Find where the given text appears and provide that cell's center as (x, y) coordinate. 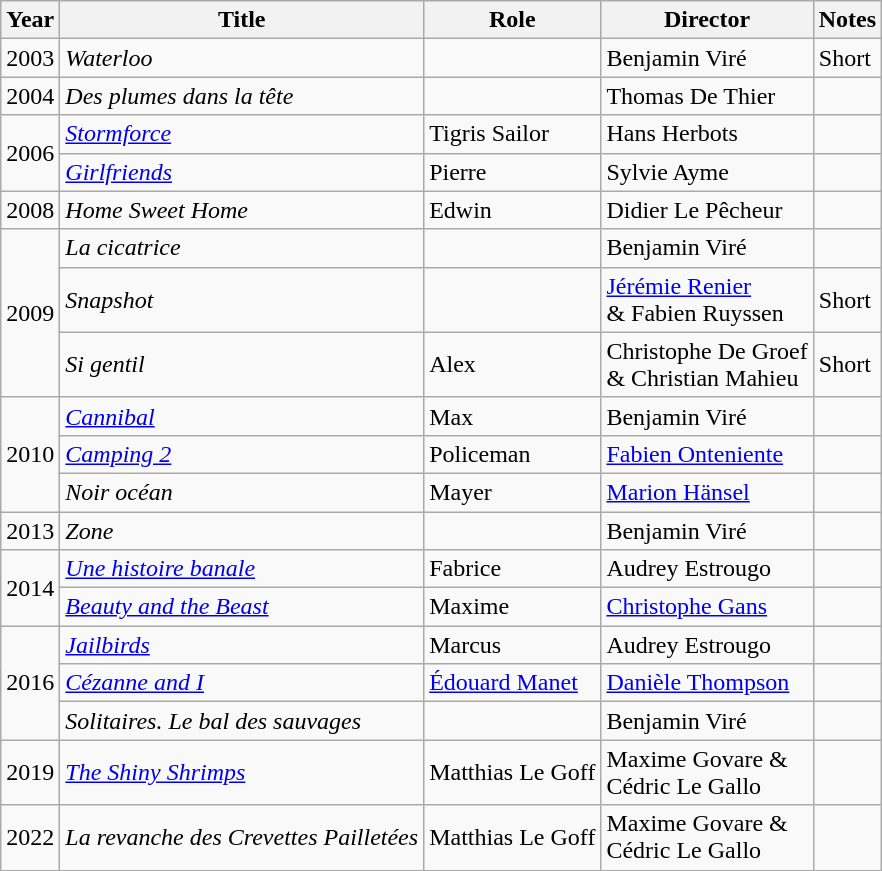
2003 (30, 58)
2019 (30, 772)
2010 (30, 454)
Director (707, 20)
Tigris Sailor (512, 134)
Christophe Gans (707, 607)
Sylvie Ayme (707, 172)
2013 (30, 531)
Girlfriends (242, 172)
2016 (30, 683)
Camping 2 (242, 454)
Danièle Thompson (707, 683)
Une histoire banale (242, 569)
Jérémie Renier & Fabien Ruyssen (707, 300)
Des plumes dans la tête (242, 96)
Si gentil (242, 364)
Snapshot (242, 300)
Pierre (512, 172)
Cézanne and I (242, 683)
The Shiny Shrimps (242, 772)
2006 (30, 153)
Year (30, 20)
2009 (30, 313)
Marcus (512, 645)
La revanche des Crevettes Pailletées (242, 838)
Fabien Onteniente (707, 454)
Christophe De Groef & Christian Mahieu (707, 364)
Solitaires. Le bal des sauvages (242, 721)
Title (242, 20)
Hans Herbots (707, 134)
Thomas De Thier (707, 96)
Policeman (512, 454)
2004 (30, 96)
Fabrice (512, 569)
2008 (30, 210)
Role (512, 20)
Jailbirds (242, 645)
Edwin (512, 210)
Max (512, 416)
Maxime (512, 607)
La cicatrice (242, 248)
Stormforce (242, 134)
2014 (30, 588)
Waterloo (242, 58)
Noir océan (242, 492)
Cannibal (242, 416)
Édouard Manet (512, 683)
2022 (30, 838)
Notes (847, 20)
Mayer (512, 492)
Home Sweet Home (242, 210)
Zone (242, 531)
Marion Hänsel (707, 492)
Beauty and the Beast (242, 607)
Didier Le Pêcheur (707, 210)
Alex (512, 364)
